Search for the cell housing the specified text and yield its [X, Y] center coordinate. 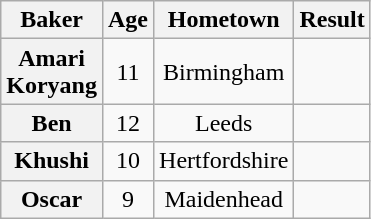
Leeds [224, 123]
12 [128, 123]
AmariKoryang [52, 72]
Baker [52, 20]
Hertfordshire [224, 161]
11 [128, 72]
Oscar [52, 199]
Maidenhead [224, 199]
Hometown [224, 20]
Khushi [52, 161]
Ben [52, 123]
Age [128, 20]
9 [128, 199]
10 [128, 161]
Result [332, 20]
Birmingham [224, 72]
